Identify which cell holds the provided text, then report its [x, y] central coordinate. 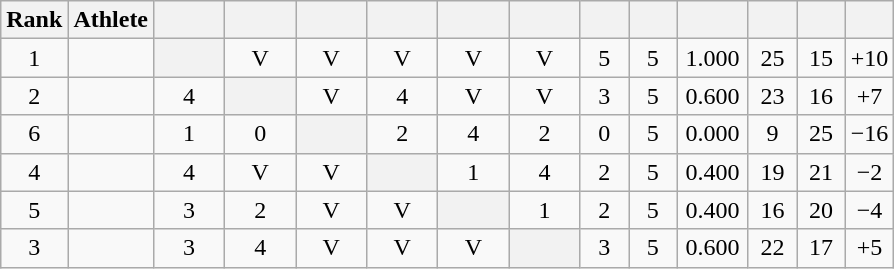
17 [822, 248]
+5 [870, 248]
20 [822, 210]
9 [772, 134]
21 [822, 172]
1.000 [712, 58]
6 [34, 134]
−16 [870, 134]
−4 [870, 210]
Rank [34, 20]
+10 [870, 58]
19 [772, 172]
Athlete [111, 20]
15 [822, 58]
−2 [870, 172]
0.000 [712, 134]
+7 [870, 96]
23 [772, 96]
22 [772, 248]
